Scan for the cell matching the given text and deliver its (X, Y) coordinate at center. 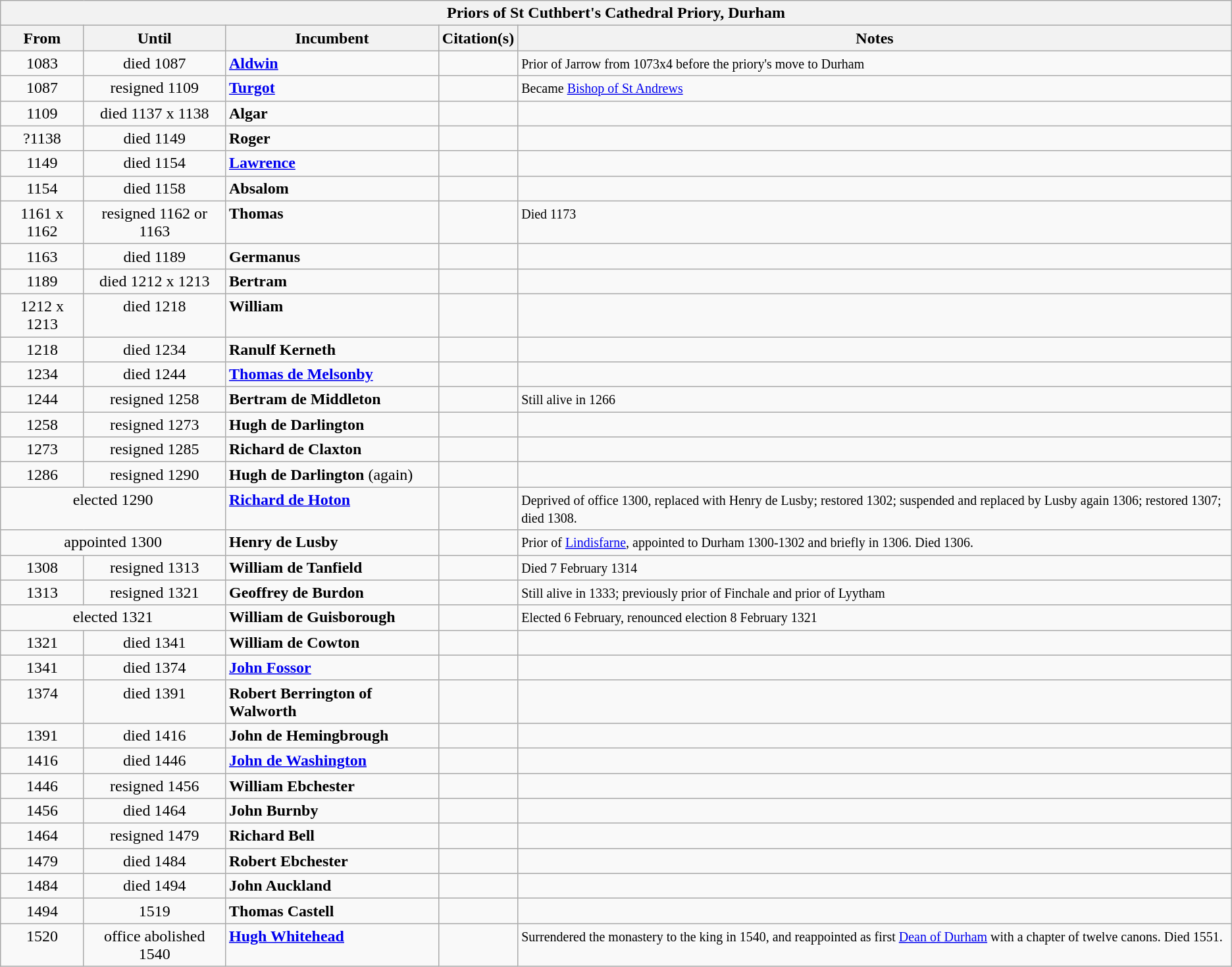
died 1137 x 1138 (154, 113)
John Auckland (332, 886)
died 1374 (154, 667)
resigned 1285 (154, 450)
Robert Berrington of Walworth (332, 702)
died 1494 (154, 886)
resigned 1162 or 1163 (154, 222)
Priors of St Cuthbert's Cathedral Priory, Durham (616, 13)
Ranulf Kerneth (332, 350)
Prior of Jarrow from 1073x4 before the priory's move to Durham (875, 63)
1416 (42, 760)
died 1484 (154, 861)
1212 x 1213 (42, 315)
Incumbent (332, 38)
Absalom (332, 188)
Thomas de Melsonby (332, 375)
died 1464 (154, 811)
Hugh de Darlington (332, 425)
Surrendered the monastery to the king in 1540, and reappointed as first Dean of Durham with a chapter of twelve canons. Died 1551. (875, 945)
resigned 1290 (154, 475)
Notes (875, 38)
Turgot (332, 88)
1464 (42, 836)
William Ebchester (332, 785)
died 1087 (154, 63)
Richard de Claxton (332, 450)
1391 (42, 735)
Deprived of office 1300, replaced with Henry de Lusby; restored 1302; suspended and replaced by Lusby again 1306; restored 1307; died 1308. (875, 508)
John de Hemingbrough (332, 735)
died 1149 (154, 138)
elected 1321 (113, 617)
From (42, 38)
1109 (42, 113)
Geoffrey de Burdon (332, 592)
Richard de Hoton (332, 508)
appointed 1300 (113, 542)
resigned 1109 (154, 88)
Bertram (332, 281)
resigned 1258 (154, 400)
1456 (42, 811)
Prior of Lindisfarne, appointed to Durham 1300-1302 and briefly in 1306. Died 1306. (875, 542)
Hugh de Darlington (again) (332, 475)
Became Bishop of St Andrews (875, 88)
1494 (42, 911)
1313 (42, 592)
resigned 1313 (154, 567)
died 1416 (154, 735)
died 1218 (154, 315)
Algar (332, 113)
1234 (42, 375)
elected 1290 (113, 508)
1083 (42, 63)
William de Tanfield (332, 567)
Henry de Lusby (332, 542)
died 1391 (154, 702)
1446 (42, 785)
1087 (42, 88)
resigned 1321 (154, 592)
Richard Bell (332, 836)
resigned 1456 (154, 785)
Thomas Castell (332, 911)
William de Guisborough (332, 617)
resigned 1479 (154, 836)
1244 (42, 400)
1520 (42, 945)
died 1212 x 1213 (154, 281)
died 1341 (154, 642)
Died 7 February 1314 (875, 567)
William (332, 315)
1163 (42, 256)
1519 (154, 911)
died 1234 (154, 350)
died 1244 (154, 375)
?1138 (42, 138)
John Fossor (332, 667)
1258 (42, 425)
1479 (42, 861)
1374 (42, 702)
1161 x 1162 (42, 222)
Robert Ebchester (332, 861)
1189 (42, 281)
resigned 1273 (154, 425)
1149 (42, 163)
office abolished 1540 (154, 945)
Citation(s) (478, 38)
Bertram de Middleton (332, 400)
Still alive in 1333; previously prior of Finchale and prior of Lyytham (875, 592)
1308 (42, 567)
1321 (42, 642)
Roger (332, 138)
John Burnby (332, 811)
died 1158 (154, 188)
died 1189 (154, 256)
1154 (42, 188)
Died 1173 (875, 222)
Lawrence (332, 163)
1286 (42, 475)
Elected 6 February, renounced election 8 February 1321 (875, 617)
Hugh Whitehead (332, 945)
Aldwin (332, 63)
William de Cowton (332, 642)
1341 (42, 667)
1484 (42, 886)
Until (154, 38)
died 1446 (154, 760)
died 1154 (154, 163)
Germanus (332, 256)
John de Washington (332, 760)
Still alive in 1266 (875, 400)
1218 (42, 350)
Thomas (332, 222)
1273 (42, 450)
